Find where the given text appears and provide that cell's center as [X, Y] coordinate. 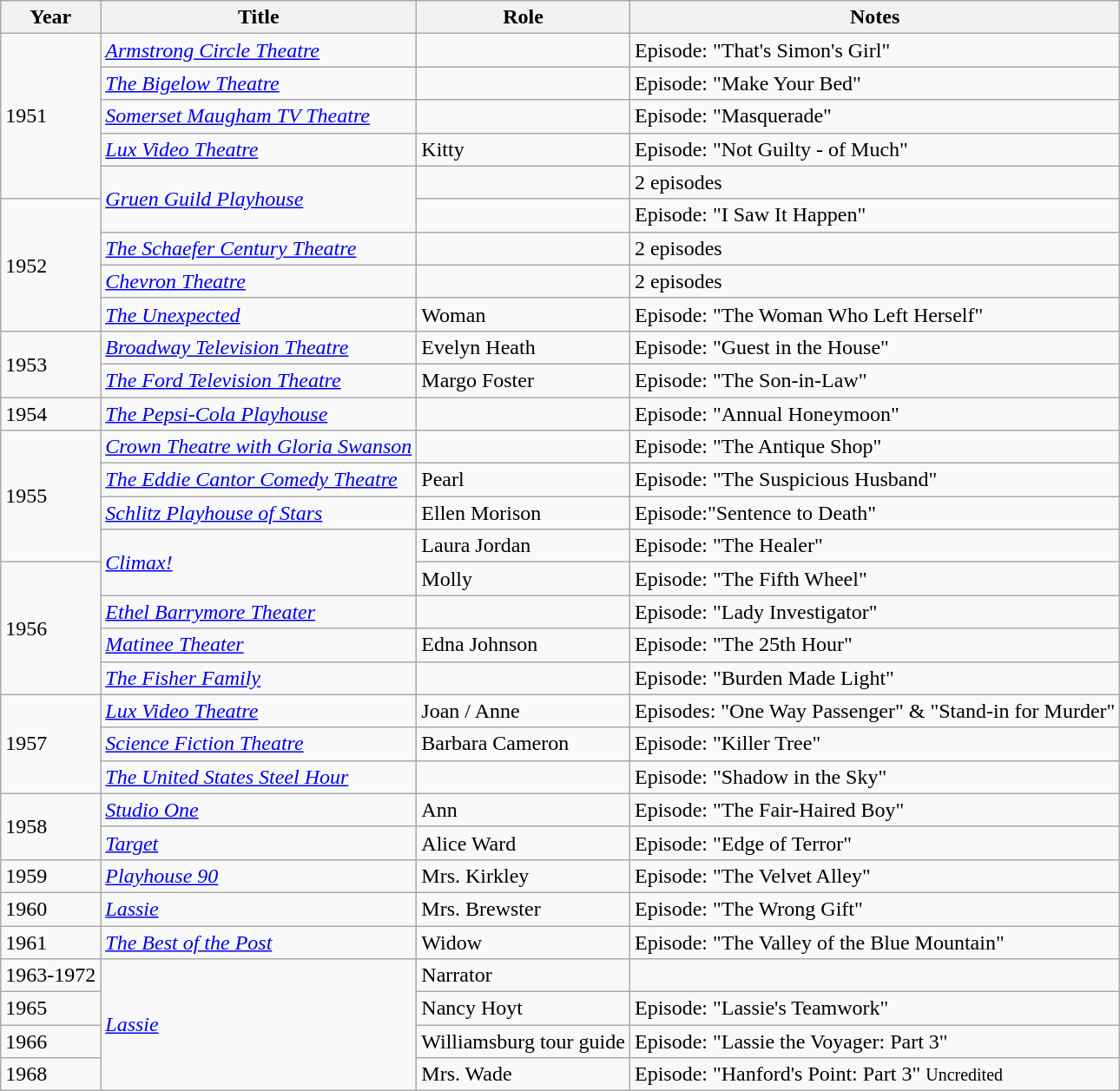
Ellen Morison [524, 513]
Alice Ward [524, 843]
The Best of the Post [259, 942]
Chevron Theatre [259, 281]
Notes [874, 17]
Episode: "Make Your Bed" [874, 83]
Mrs. Wade [524, 1075]
Somerset Maugham TV Theatre [259, 116]
Ethel Barrymore Theater [259, 612]
Edna Johnson [524, 645]
Episode: "The Fifth Wheel" [874, 579]
1960 [50, 909]
Gruen Guild Playhouse [259, 199]
Nancy Hoyt [524, 1009]
The Schaefer Century Theatre [259, 248]
Episode: "I Saw It Happen" [874, 215]
Episode: "The Antique Shop" [874, 447]
Episode: "The Valley of the Blue Mountain" [874, 942]
Episode:"Sentence to Death" [874, 513]
Episode: "Shadow in the Sky" [874, 777]
Armstrong Circle Theatre [259, 50]
1961 [50, 942]
1957 [50, 744]
Episodes: "One Way Passenger" & "Stand-in for Murder" [874, 711]
1958 [50, 826]
Barbara Cameron [524, 744]
1966 [50, 1042]
1954 [50, 414]
Title [259, 17]
1959 [50, 876]
Schlitz Playhouse of Stars [259, 513]
Episode: "Burden Made Light" [874, 678]
1968 [50, 1075]
The Pepsi-Cola Playhouse [259, 414]
Episode: "The Son-in-Law" [874, 380]
The Unexpected [259, 314]
Episode: "The Wrong Gift" [874, 909]
Laura Jordan [524, 546]
Mrs. Kirkley [524, 876]
Molly [524, 579]
1965 [50, 1009]
Broadway Television Theatre [259, 347]
Episode: "Annual Honeymoon" [874, 414]
1963-1972 [50, 976]
Margo Foster [524, 380]
Episode: "Killer Tree" [874, 744]
Studio One [259, 810]
Episode: "Masquerade" [874, 116]
Pearl [524, 480]
1953 [50, 364]
Episode: "Hanford's Point: Part 3" Uncredited [874, 1075]
1951 [50, 116]
Williamsburg tour guide [524, 1042]
Playhouse 90 [259, 876]
Episode: "Guest in the House" [874, 347]
Episode: "The Suspicious Husband" [874, 480]
Matinee Theater [259, 645]
Episode: "The 25th Hour" [874, 645]
Evelyn Heath [524, 347]
Episode: "Lassie's Teamwork" [874, 1009]
Woman [524, 314]
Ann [524, 810]
The Fisher Family [259, 678]
Year [50, 17]
Joan / Anne [524, 711]
The Eddie Cantor Comedy Theatre [259, 480]
1956 [50, 628]
Episode: "The Velvet Alley" [874, 876]
The United States Steel Hour [259, 777]
Target [259, 843]
Episode: "Lassie the Voyager: Part 3" [874, 1042]
1955 [50, 496]
Episode: "The Fair-Haired Boy" [874, 810]
1952 [50, 265]
Kitty [524, 149]
Science Fiction Theatre [259, 744]
Episode: "The Healer" [874, 546]
Widow [524, 942]
Role [524, 17]
Episode: "Edge of Terror" [874, 843]
The Bigelow Theatre [259, 83]
Crown Theatre with Gloria Swanson [259, 447]
Narrator [524, 976]
Episode: "Not Guilty - of Much" [874, 149]
Mrs. Brewster [524, 909]
Episode: "Lady Investigator" [874, 612]
The Ford Television Theatre [259, 380]
Episode: "That's Simon's Girl" [874, 50]
Episode: "The Woman Who Left Herself" [874, 314]
Climax! [259, 562]
